Return the (X, Y) coordinate for the center point of the cell that contains the specified text.  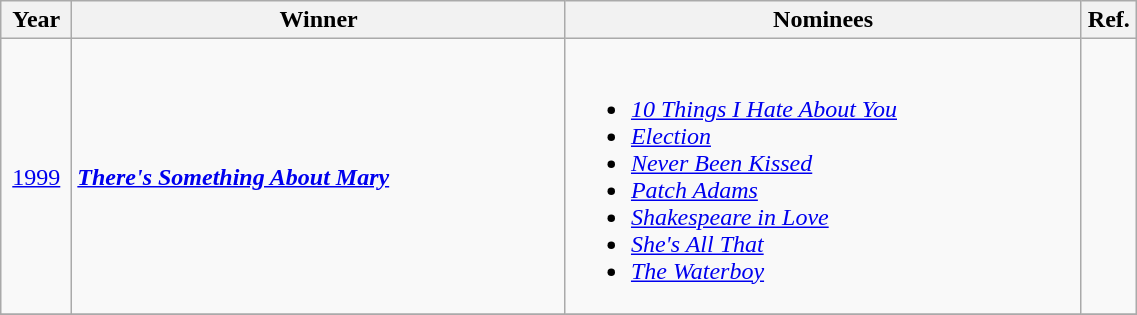
1999 (36, 176)
Ref. (1109, 20)
Year (36, 20)
Winner (319, 20)
There's Something About Mary (319, 176)
10 Things I Hate About YouElectionNever Been KissedPatch AdamsShakespeare in LoveShe's All ThatThe Waterboy (822, 176)
Nominees (822, 20)
